Pinpoint the cell where the given text exists, returning its (X, Y) midpoint coordinate. 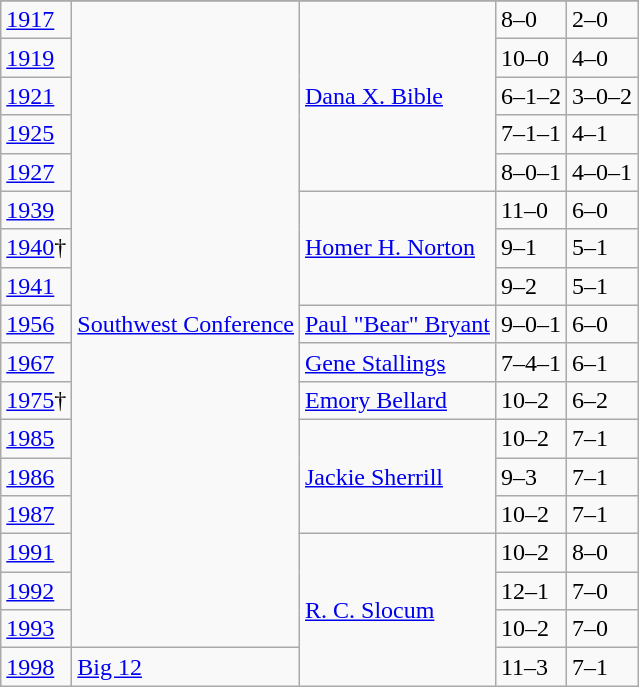
1986 (36, 477)
1941 (36, 286)
9–0–1 (530, 324)
2–0 (602, 20)
1993 (36, 629)
Big 12 (186, 667)
1919 (36, 58)
9–2 (530, 286)
1917 (36, 20)
1991 (36, 553)
7–1–1 (530, 134)
10–0 (530, 58)
1925 (36, 134)
9–1 (530, 248)
1939 (36, 210)
1998 (36, 667)
6–2 (602, 400)
1940† (36, 248)
11–0 (530, 210)
Emory Bellard (397, 400)
12–1 (530, 591)
6–1 (602, 362)
1927 (36, 172)
Paul "Bear" Bryant (397, 324)
Gene Stallings (397, 362)
R. C. Slocum (397, 610)
4–0–1 (602, 172)
8–0–1 (530, 172)
1956 (36, 324)
1921 (36, 96)
Dana X. Bible (397, 96)
Southwest Conference (186, 324)
6–1–2 (530, 96)
Homer H. Norton (397, 248)
4–0 (602, 58)
3–0–2 (602, 96)
4–1 (602, 134)
1987 (36, 515)
9–3 (530, 477)
1975† (36, 400)
1985 (36, 438)
1967 (36, 362)
1992 (36, 591)
11–3 (530, 667)
7–4–1 (530, 362)
Jackie Sherrill (397, 476)
